Output the [X, Y] coordinate of the center of the cell containing the given text.  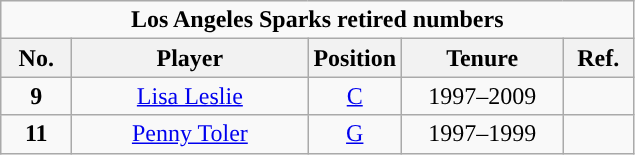
Tenure [482, 58]
Lisa Leslie [190, 96]
Position [355, 58]
9 [36, 96]
C [355, 96]
Los Angeles Sparks retired numbers [318, 20]
Ref. [598, 58]
1997–1999 [482, 134]
11 [36, 134]
Player [190, 58]
G [355, 134]
Penny Toler [190, 134]
No. [36, 58]
1997–2009 [482, 96]
